Identify which cell holds the provided text, then report its [x, y] central coordinate. 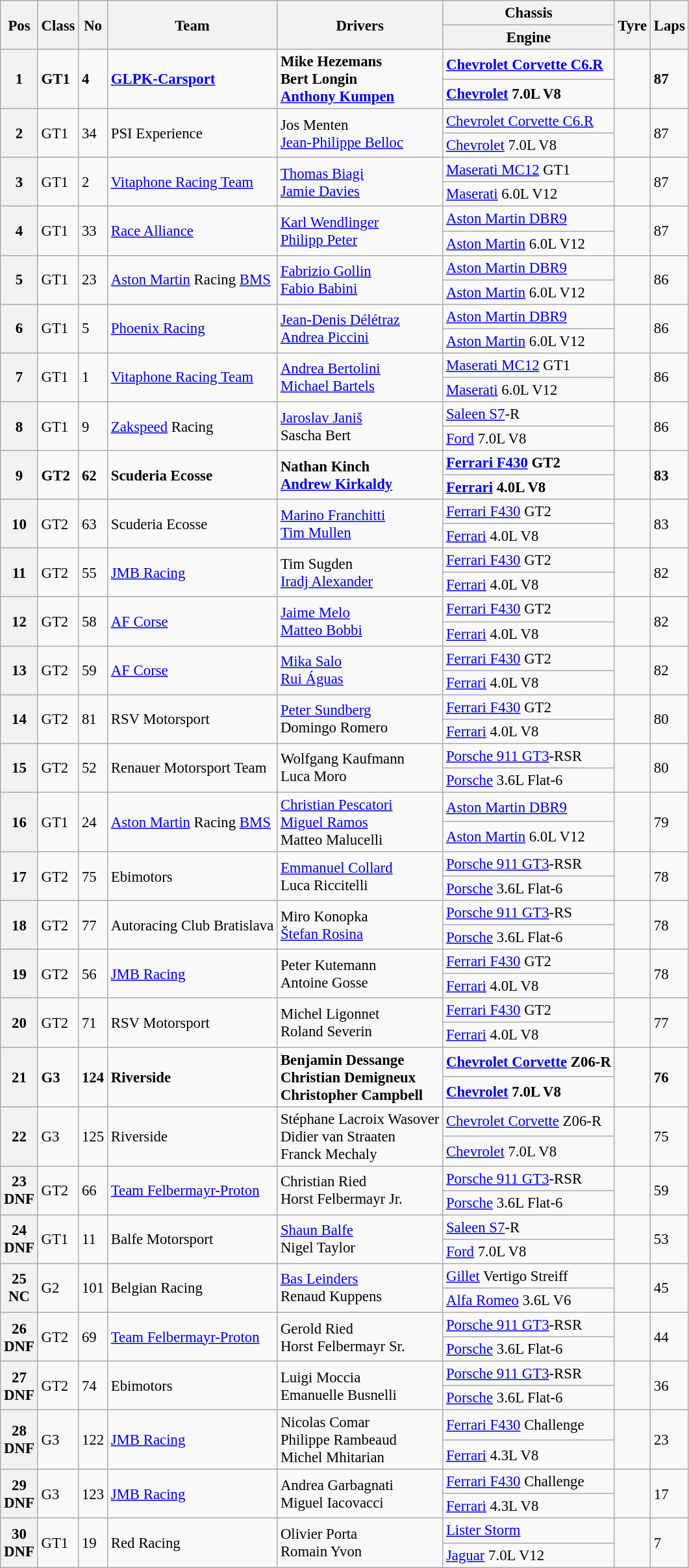
101 [94, 1288]
Class [58, 25]
14 [19, 719]
Alfa Romeo 3.6L V6 [529, 1300]
PSI Experience [192, 134]
16 [19, 822]
Michel Ligonnet Roland Severin [360, 1023]
Fabrizio Gollin Fabio Babini [360, 279]
Engine [529, 38]
12 [19, 622]
58 [94, 622]
62 [94, 475]
79 [669, 822]
21 [19, 1077]
Porsche 911 GT3-RS [529, 913]
Team [192, 25]
Miro Konopka Štefan Rosina [360, 925]
3 [19, 182]
33 [94, 231]
Karl Wendlinger Philipp Peter [360, 231]
10 [19, 523]
34 [94, 134]
Nicolas Comar Philippe Rambeaud Michel Mhitarian [360, 1440]
Andrea Garbagnati Miguel Iacovacci [360, 1493]
Jaroslav Janiš Sascha Bert [360, 426]
6 [19, 329]
Renauer Motorsport Team [192, 767]
66 [94, 1191]
G2 [58, 1288]
Thomas Biagi Jamie Davies [360, 182]
Jean-Denis Délétraz Andrea Piccini [360, 329]
55 [94, 573]
Shaun Balfe Nigel Taylor [360, 1239]
Race Alliance [192, 231]
Marino Franchitti Tim Mullen [360, 523]
76 [669, 1077]
Luigi Moccia Emanuelle Busnelli [360, 1386]
22 [19, 1136]
15 [19, 767]
Tyre [633, 25]
30DNF [19, 1543]
45 [669, 1288]
27DNF [19, 1386]
Laps [669, 25]
Stéphane Lacroix Wasover Didier van Straaten Franck Mechaly [360, 1136]
Christian Ried Horst Felbermayr Jr. [360, 1191]
125 [94, 1136]
Autoracing Club Bratislava [192, 925]
Jos Menten Jean-Philippe Belloc [360, 134]
26DNF [19, 1336]
Chassis [529, 13]
Tim Sugden Iradj Alexander [360, 573]
Belgian Racing [192, 1288]
Bas Leinders Renaud Kuppens [360, 1288]
44 [669, 1336]
122 [94, 1440]
25NC [19, 1288]
81 [94, 719]
13 [19, 670]
Zakspeed Racing [192, 426]
Red Racing [192, 1543]
20 [19, 1023]
Jaguar 7.0L V12 [529, 1555]
63 [94, 523]
Mika Salo Rui Águas [360, 670]
71 [94, 1023]
123 [94, 1493]
Balfe Motorsport [192, 1239]
GLPK-Carsport [192, 79]
18 [19, 925]
Andrea Bertolini Michael Bartels [360, 378]
24 [94, 822]
Peter Kutemann Antoine Gosse [360, 974]
69 [94, 1336]
Nathan Kinch Andrew Kirkaldy [360, 475]
Mike Hezemans Bert Longin Anthony Kumpen [360, 79]
Phoenix Racing [192, 329]
52 [94, 767]
Emmanuel Collard Luca Riccitelli [360, 877]
Lister Storm [529, 1531]
29DNF [19, 1493]
Jaime Melo Matteo Bobbi [360, 622]
24DNF [19, 1239]
Pos [19, 25]
23DNF [19, 1191]
Christian Pescatori Miguel Ramos Matteo Malucelli [360, 822]
Gerold Ried Horst Felbermayr Sr. [360, 1336]
Peter Sundberg Domingo Romero [360, 719]
Wolfgang Kaufmann Luca Moro [360, 767]
36 [669, 1386]
Gillet Vertigo Streiff [529, 1276]
8 [19, 426]
Olivier Porta Romain Yvon [360, 1543]
Drivers [360, 25]
74 [94, 1386]
53 [669, 1239]
No [94, 25]
Benjamin Dessange Christian Demigneux Christopher Campbell [360, 1077]
124 [94, 1077]
28DNF [19, 1440]
56 [94, 974]
